Return [x, y] of the center of cell containing provided text 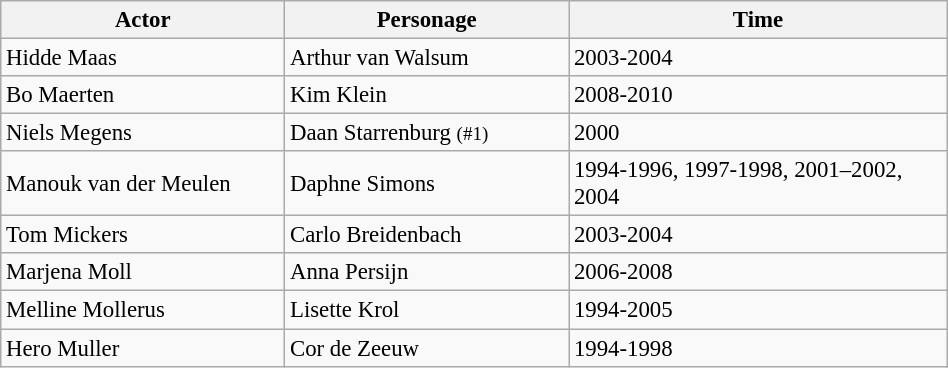
Daan Starrenburg (#1) [427, 133]
Tom Mickers [143, 235]
2000 [758, 133]
Arthur van Walsum [427, 58]
Anna Persijn [427, 273]
Hero Muller [143, 348]
Actor [143, 20]
1994-1996, 1997-1998, 2001–2002, 2004 [758, 184]
Time [758, 20]
1994-2005 [758, 310]
Cor de Zeeuw [427, 348]
Bo Maerten [143, 95]
Daphne Simons [427, 184]
2008-2010 [758, 95]
Melline Mollerus [143, 310]
Manouk van der Meulen [143, 184]
Personage [427, 20]
Marjena Moll [143, 273]
Kim Klein [427, 95]
2006-2008 [758, 273]
Niels Megens [143, 133]
1994-1998 [758, 348]
Lisette Krol [427, 310]
Hidde Maas [143, 58]
Carlo Breidenbach [427, 235]
